Output the [x, y] coordinate of the center of the cell containing the given text.  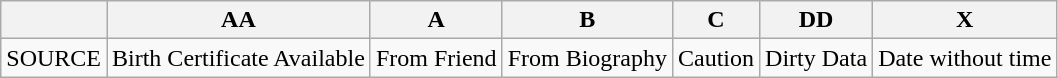
Dirty Data [816, 58]
Caution [716, 58]
AA [238, 20]
X [965, 20]
B [587, 20]
A [436, 20]
C [716, 20]
Birth Certificate Available [238, 58]
Date without time [965, 58]
DD [816, 20]
From Biography [587, 58]
From Friend [436, 58]
SOURCE [54, 58]
